Identify which cell holds the provided text, then report its (X, Y) central coordinate. 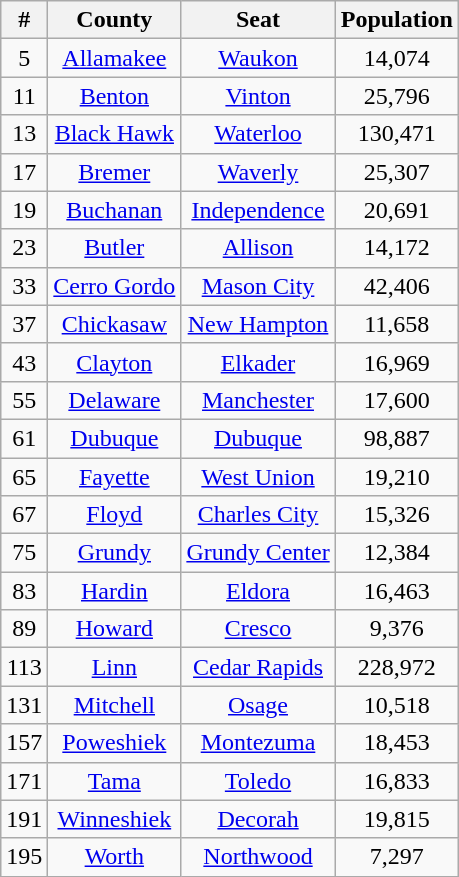
19,815 (396, 819)
Butler (114, 248)
County (114, 20)
Manchester (258, 400)
228,972 (396, 667)
11 (24, 96)
19 (24, 210)
37 (24, 324)
Floyd (114, 515)
Bremer (114, 172)
Allison (258, 248)
Montezuma (258, 743)
67 (24, 515)
New Hampton (258, 324)
98,887 (396, 438)
55 (24, 400)
18,453 (396, 743)
5 (24, 58)
Waukon (258, 58)
Buchanan (114, 210)
42,406 (396, 286)
23 (24, 248)
16,969 (396, 362)
9,376 (396, 629)
Mason City (258, 286)
83 (24, 591)
Seat (258, 20)
Waverly (258, 172)
17 (24, 172)
Cerro Gordo (114, 286)
Mitchell (114, 705)
130,471 (396, 134)
65 (24, 477)
Grundy Center (258, 553)
16,833 (396, 781)
11,658 (396, 324)
33 (24, 286)
75 (24, 553)
Delaware (114, 400)
Vinton (258, 96)
20,691 (396, 210)
Linn (114, 667)
Independence (258, 210)
Osage (258, 705)
Winneshiek (114, 819)
14,172 (396, 248)
Charles City (258, 515)
14,074 (396, 58)
113 (24, 667)
West Union (258, 477)
Eldora (258, 591)
Elkader (258, 362)
Worth (114, 857)
Benton (114, 96)
Fayette (114, 477)
Poweshiek (114, 743)
19,210 (396, 477)
43 (24, 362)
10,518 (396, 705)
# (24, 20)
195 (24, 857)
Tama (114, 781)
61 (24, 438)
Decorah (258, 819)
Waterloo (258, 134)
Black Hawk (114, 134)
89 (24, 629)
Allamakee (114, 58)
25,796 (396, 96)
Population (396, 20)
13 (24, 134)
Toledo (258, 781)
17,600 (396, 400)
15,326 (396, 515)
16,463 (396, 591)
Northwood (258, 857)
171 (24, 781)
Cedar Rapids (258, 667)
12,384 (396, 553)
131 (24, 705)
191 (24, 819)
Howard (114, 629)
Hardin (114, 591)
25,307 (396, 172)
157 (24, 743)
Clayton (114, 362)
Chickasaw (114, 324)
Grundy (114, 553)
Cresco (258, 629)
7,297 (396, 857)
